From the cell containing the given text, extract its center point as (X, Y) coordinate. 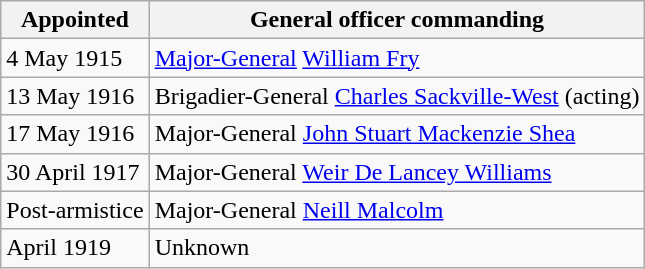
Major-General Weir De Lancey Williams (397, 172)
17 May 1916 (75, 134)
Appointed (75, 20)
13 May 1916 (75, 96)
Major-General William Fry (397, 58)
Major-General Neill Malcolm (397, 210)
April 1919 (75, 248)
Brigadier-General Charles Sackville-West (acting) (397, 96)
30 April 1917 (75, 172)
Major-General John Stuart Mackenzie Shea (397, 134)
Unknown (397, 248)
Post-armistice (75, 210)
General officer commanding (397, 20)
4 May 1915 (75, 58)
